Return (X, Y) of the center of cell containing provided text 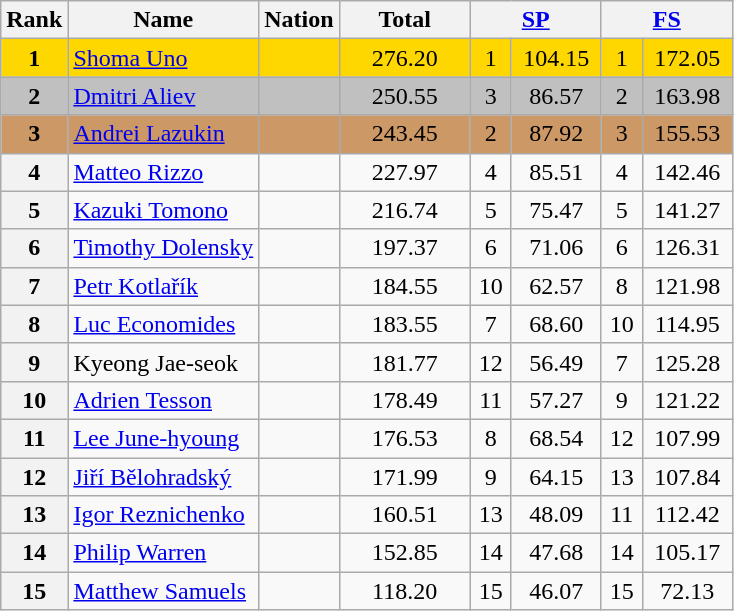
Name (164, 20)
Dmitri Aliev (164, 96)
FS (666, 20)
85.51 (556, 172)
141.27 (687, 210)
Kyeong Jae-seok (164, 362)
72.13 (687, 591)
68.60 (556, 324)
227.97 (404, 172)
Lee June-hyoung (164, 438)
243.45 (404, 134)
114.95 (687, 324)
160.51 (404, 515)
Rank (34, 20)
250.55 (404, 96)
46.07 (556, 591)
126.31 (687, 248)
155.53 (687, 134)
47.68 (556, 553)
Andrei Lazukin (164, 134)
Matteo Rizzo (164, 172)
Kazuki Tomono (164, 210)
125.28 (687, 362)
142.46 (687, 172)
Matthew Samuels (164, 591)
105.17 (687, 553)
Shoma Uno (164, 58)
Petr Kotlařík (164, 286)
104.15 (556, 58)
68.54 (556, 438)
48.09 (556, 515)
75.47 (556, 210)
Total (404, 20)
SP (536, 20)
176.53 (404, 438)
178.49 (404, 400)
121.22 (687, 400)
62.57 (556, 286)
Adrien Tesson (164, 400)
87.92 (556, 134)
Luc Economides (164, 324)
86.57 (556, 96)
183.55 (404, 324)
64.15 (556, 477)
197.37 (404, 248)
172.05 (687, 58)
181.77 (404, 362)
276.20 (404, 58)
71.06 (556, 248)
Philip Warren (164, 553)
163.98 (687, 96)
Nation (299, 20)
184.55 (404, 286)
107.99 (687, 438)
118.20 (404, 591)
216.74 (404, 210)
Jiří Bělohradský (164, 477)
Timothy Dolensky (164, 248)
121.98 (687, 286)
107.84 (687, 477)
Igor Reznichenko (164, 515)
152.85 (404, 553)
56.49 (556, 362)
57.27 (556, 400)
171.99 (404, 477)
112.42 (687, 515)
